Return [x, y] of the center of cell containing provided text 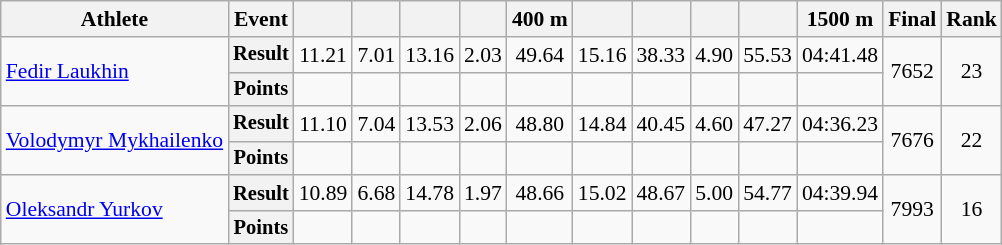
04:41.48 [840, 55]
11.21 [324, 55]
48.66 [540, 193]
Oleksandr Yurkov [114, 210]
7652 [912, 72]
49.64 [540, 55]
5.00 [714, 193]
22 [972, 140]
10.89 [324, 193]
04:36.23 [840, 124]
14.78 [430, 193]
54.77 [768, 193]
4.60 [714, 124]
38.33 [662, 55]
Athlete [114, 19]
Rank [972, 19]
Fedir Laukhin [114, 72]
400 m [540, 19]
13.16 [430, 55]
6.68 [376, 193]
55.53 [768, 55]
47.27 [768, 124]
7.01 [376, 55]
2.03 [483, 55]
48.67 [662, 193]
14.84 [602, 124]
Final [912, 19]
04:39.94 [840, 193]
48.80 [540, 124]
Event [261, 19]
4.90 [714, 55]
40.45 [662, 124]
13.53 [430, 124]
1500 m [840, 19]
15.16 [602, 55]
2.06 [483, 124]
7676 [912, 140]
11.10 [324, 124]
1.97 [483, 193]
15.02 [602, 193]
23 [972, 72]
7993 [912, 210]
7.04 [376, 124]
16 [972, 210]
Volodymyr Mykhailenko [114, 140]
